Return the (X, Y) coordinate for the center point of the cell that contains the specified text.  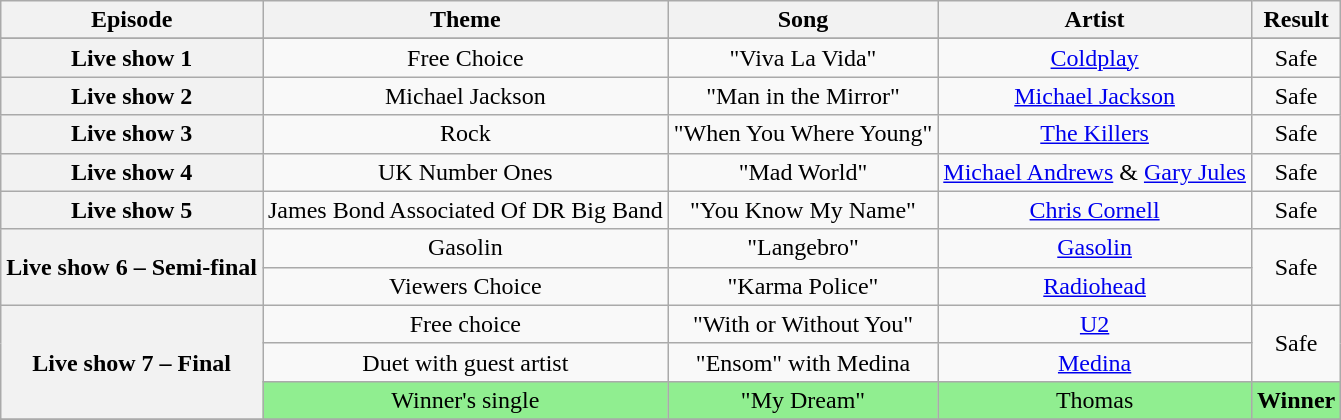
Live show 4 (132, 172)
"Karma Police" (803, 286)
Winner (1296, 400)
"Viva La Vida" (803, 58)
"With or Without You" (803, 324)
Coldplay (1095, 58)
Radiohead (1095, 286)
"My Dream" (803, 400)
U2 (1095, 324)
UK Number Ones (465, 172)
Free Choice (465, 58)
Episode (132, 20)
"You Know My Name" (803, 210)
"Langebro" (803, 248)
Live show 6 – Semi-final (132, 267)
Winner's single (465, 400)
Song (803, 20)
The Killers (1095, 134)
Live show 2 (132, 96)
Live show 7 – Final (132, 362)
Medina (1095, 362)
Thomas (1095, 400)
Live show 1 (132, 58)
"Ensom" with Medina (803, 362)
James Bond Associated Of DR Big Band (465, 210)
Rock (465, 134)
"Mad World" (803, 172)
Duet with guest artist (465, 362)
Viewers Choice (465, 286)
Theme (465, 20)
Artist (1095, 20)
Michael Andrews & Gary Jules (1095, 172)
"When You Where Young" (803, 134)
Free choice (465, 324)
Live show 3 (132, 134)
"Man in the Mirror" (803, 96)
Live show 5 (132, 210)
Result (1296, 20)
Chris Cornell (1095, 210)
